From the cell containing the given text, extract its center point as [x, y] coordinate. 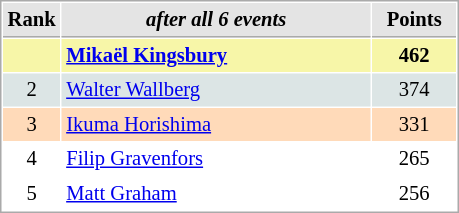
after all 6 events [216, 20]
256 [414, 194]
2 [32, 90]
Ikuma Horishima [216, 124]
Walter Wallberg [216, 90]
Rank [32, 20]
Mikaël Kingsbury [216, 56]
Points [414, 20]
4 [32, 158]
331 [414, 124]
5 [32, 194]
462 [414, 56]
Matt Graham [216, 194]
265 [414, 158]
374 [414, 90]
Filip Gravenfors [216, 158]
3 [32, 124]
